Find where the given text appears and provide that cell's center as [x, y] coordinate. 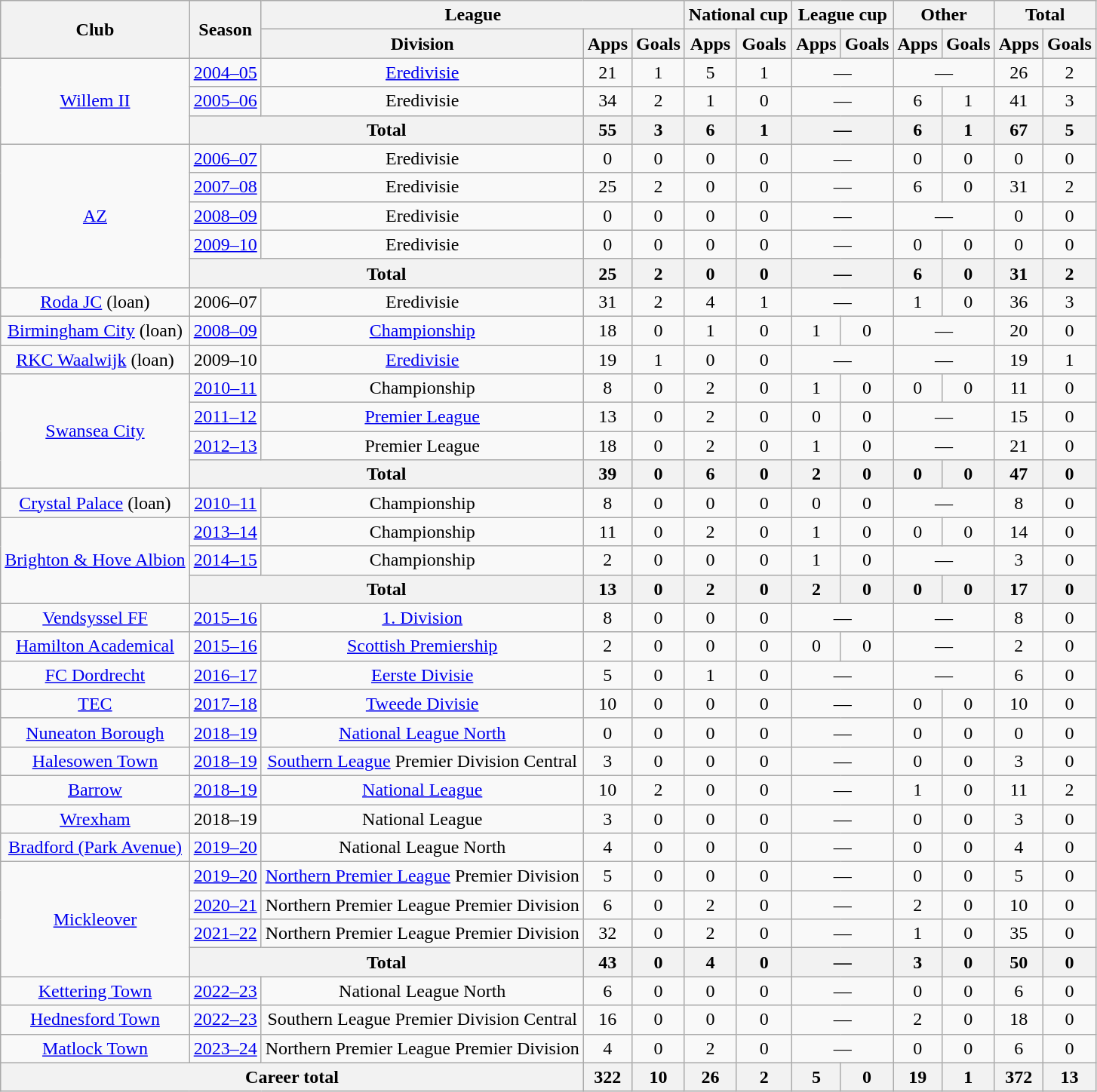
39 [607, 474]
Halesowen Town [95, 761]
2013–14 [225, 532]
32 [607, 934]
Hamilton Academical [95, 646]
34 [607, 101]
Matlock Town [95, 1048]
Swansea City [95, 431]
Nuneaton Borough [95, 732]
Vendsyssel FF [95, 618]
2012–13 [225, 446]
Bradford (Park Avenue) [95, 848]
League cup [843, 15]
2005–06 [225, 101]
15 [1019, 417]
Roda JC (loan) [95, 302]
Other [944, 15]
50 [1019, 962]
2016–17 [225, 675]
16 [607, 1020]
14 [1019, 532]
2007–08 [225, 187]
Career total [292, 1077]
Wrexham [95, 818]
Scottish Premiership [423, 646]
2004–05 [225, 72]
National cup [738, 15]
372 [1019, 1077]
67 [1019, 130]
2014–15 [225, 560]
35 [1019, 934]
2011–12 [225, 417]
Crystal Palace (loan) [95, 503]
Mickleover [95, 919]
41 [1019, 101]
Tweede Divisie [423, 704]
RKC Waalwijk (loan) [95, 360]
2020–21 [225, 905]
17 [1019, 589]
2021–22 [225, 934]
TEC [95, 704]
Club [95, 29]
League [472, 15]
Birmingham City (loan) [95, 330]
FC Dordrecht [95, 675]
55 [607, 130]
36 [1019, 302]
Eerste Divisie [423, 675]
20 [1019, 330]
Hednesford Town [95, 1020]
AZ [95, 216]
Kettering Town [95, 991]
Brighton & Hove Albion [95, 560]
Division [423, 44]
2017–18 [225, 704]
322 [607, 1077]
2023–24 [225, 1048]
Barrow [95, 790]
1. Division [423, 618]
43 [607, 962]
Willem II [95, 101]
47 [1019, 474]
Season [225, 29]
